Return [x, y] of the center of cell containing provided text 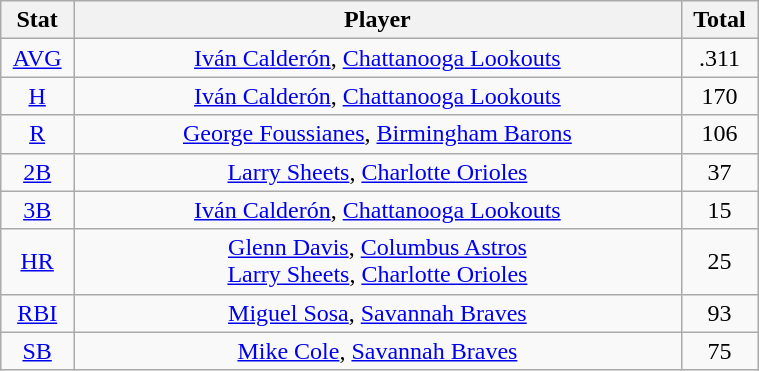
2B [38, 172]
93 [719, 313]
15 [719, 210]
HR [38, 262]
Larry Sheets, Charlotte Orioles [378, 172]
3B [38, 210]
Total [719, 20]
Mike Cole, Savannah Braves [378, 351]
H [38, 96]
170 [719, 96]
25 [719, 262]
.311 [719, 58]
George Foussianes, Birmingham Barons [378, 134]
R [38, 134]
106 [719, 134]
37 [719, 172]
Player [378, 20]
Miguel Sosa, Savannah Braves [378, 313]
Stat [38, 20]
Glenn Davis, Columbus Astros Larry Sheets, Charlotte Orioles [378, 262]
SB [38, 351]
RBI [38, 313]
AVG [38, 58]
75 [719, 351]
